Detect which cell encompasses the target text, then output its (X, Y) center coordinate. 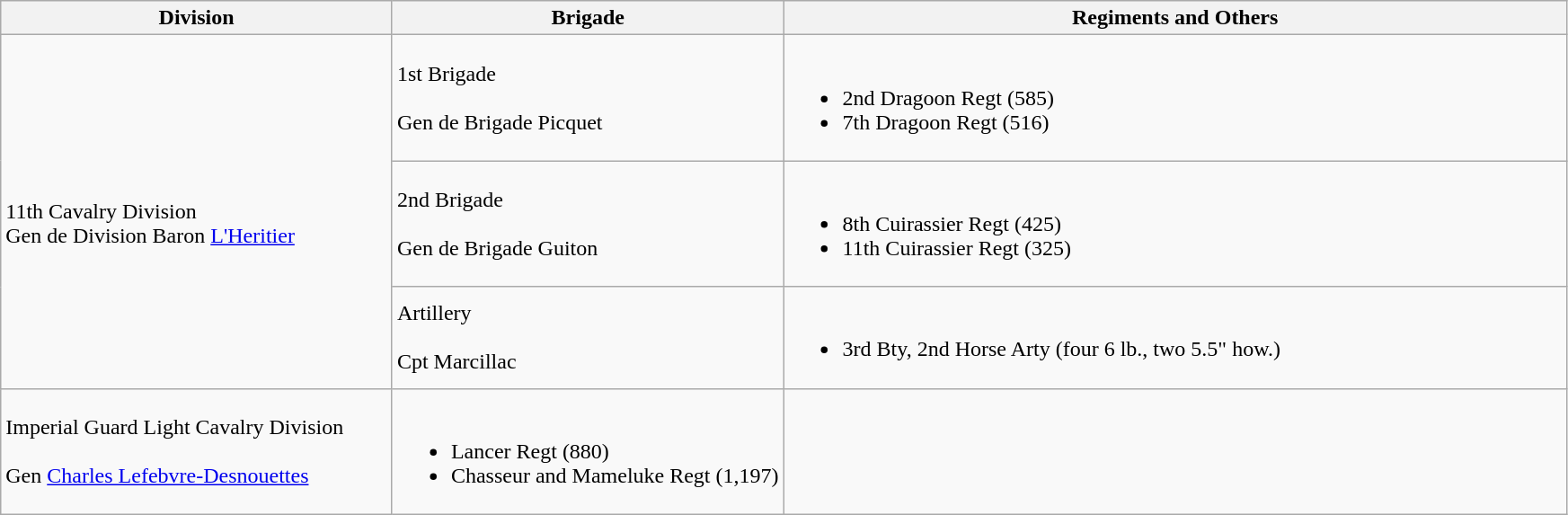
8th Cuirassier Regt (425)11th Cuirassier Regt (325) (1175, 224)
2nd Brigade Gen de Brigade Guiton (588, 224)
Imperial Guard Light Cavalry Division Gen Charles Lefebvre-Desnouettes (197, 451)
Division (197, 18)
Brigade (588, 18)
11th Cavalry Division Gen de Division Baron L'Heritier (197, 212)
2nd Dragoon Regt (585)7th Dragoon Regt (516) (1175, 98)
Regiments and Others (1175, 18)
Artillery Cpt Marcillac (588, 338)
Lancer Regt (880)Chasseur and Mameluke Regt (1,197) (588, 451)
3rd Bty, 2nd Horse Arty (four 6 lb., two 5.5" how.) (1175, 338)
1st Brigade Gen de Brigade Picquet (588, 98)
